Capture the cell that displays the provided text and extract its [x, y] central coordinate. 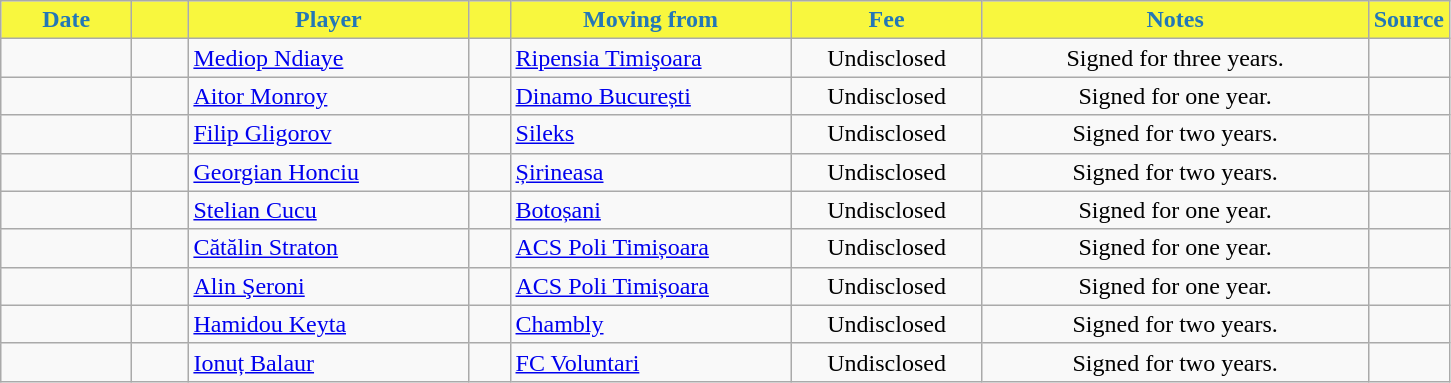
Signed for three years. [1175, 58]
Botoșani [650, 210]
Cătălin Straton [328, 248]
Sileks [650, 134]
Chambly [650, 324]
Alin Şeroni [328, 286]
Fee [886, 20]
FC Voluntari [650, 362]
Player [328, 20]
Mediop Ndiaye [328, 58]
Ionuț Balaur [328, 362]
Ripensia Timişoara [650, 58]
Hamidou Keyta [328, 324]
Dinamo București [650, 96]
Moving from [650, 20]
Aitor Monroy [328, 96]
Notes [1175, 20]
Șirineasa [650, 172]
Date [66, 20]
Source [1408, 20]
Georgian Honciu [328, 172]
Filip Gligorov [328, 134]
Stelian Cucu [328, 210]
